Pinpoint the cell where the given text exists, returning its [x, y] midpoint coordinate. 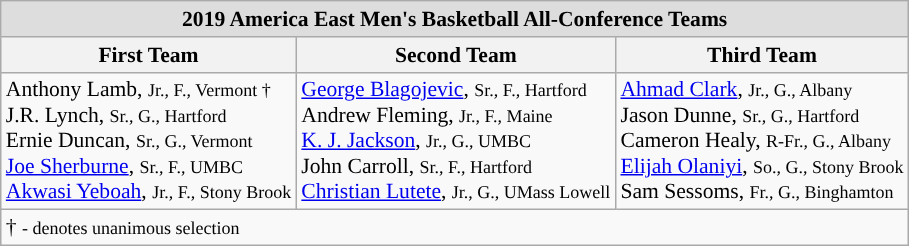
† - denotes unanimous selection [455, 228]
First Team [149, 55]
2019 America East Men's Basketball All-Conference Teams [455, 19]
Second Team [456, 55]
Third Team [762, 55]
